Determine the [x, y] coordinate at the center of the cell enclosing the given text.  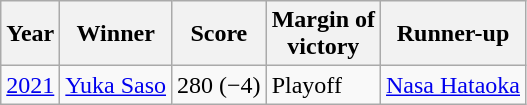
Runner-up [454, 34]
Score [220, 34]
Year [30, 34]
280 (−4) [220, 85]
Winner [116, 34]
Margin ofvictory [323, 34]
Yuka Saso [116, 85]
Playoff [323, 85]
Nasa Hataoka [454, 85]
2021 [30, 85]
